Return [x, y] of the center of cell containing provided text 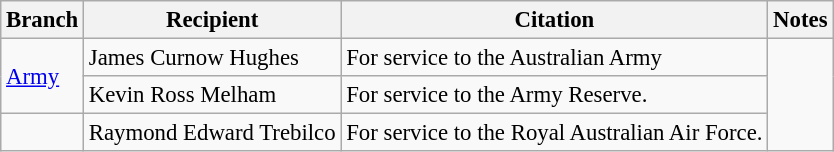
Notes [800, 20]
For service to the Army Reserve. [554, 95]
Raymond Edward Trebilco [212, 133]
Branch [42, 20]
For service to the Royal Australian Air Force. [554, 133]
For service to the Australian Army [554, 58]
Recipient [212, 20]
Army [42, 76]
Kevin Ross Melham [212, 95]
James Curnow Hughes [212, 58]
Citation [554, 20]
